Identify which cell holds the provided text, then report its (X, Y) central coordinate. 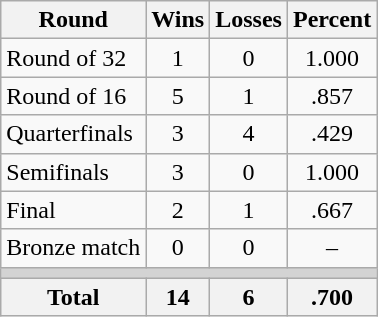
5 (178, 96)
2 (178, 210)
14 (178, 297)
– (332, 248)
Round of 32 (74, 58)
Percent (332, 20)
Semifinals (74, 172)
Losses (249, 20)
Total (74, 297)
Quarterfinals (74, 134)
Wins (178, 20)
.857 (332, 96)
Bronze match (74, 248)
6 (249, 297)
Round of 16 (74, 96)
.429 (332, 134)
Final (74, 210)
.667 (332, 210)
4 (249, 134)
.700 (332, 297)
Round (74, 20)
